Scan for the cell matching the given text and deliver its (X, Y) coordinate at center. 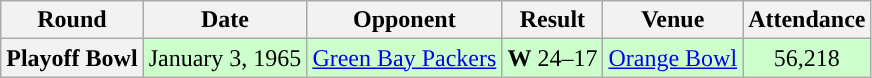
W 24–17 (552, 58)
Round (72, 20)
Playoff Bowl (72, 58)
Green Bay Packers (404, 58)
January 3, 1965 (225, 58)
56,218 (807, 58)
Result (552, 20)
Venue (673, 20)
Date (225, 20)
Orange Bowl (673, 58)
Attendance (807, 20)
Opponent (404, 20)
